From the cell containing the given text, extract its center point as [X, Y] coordinate. 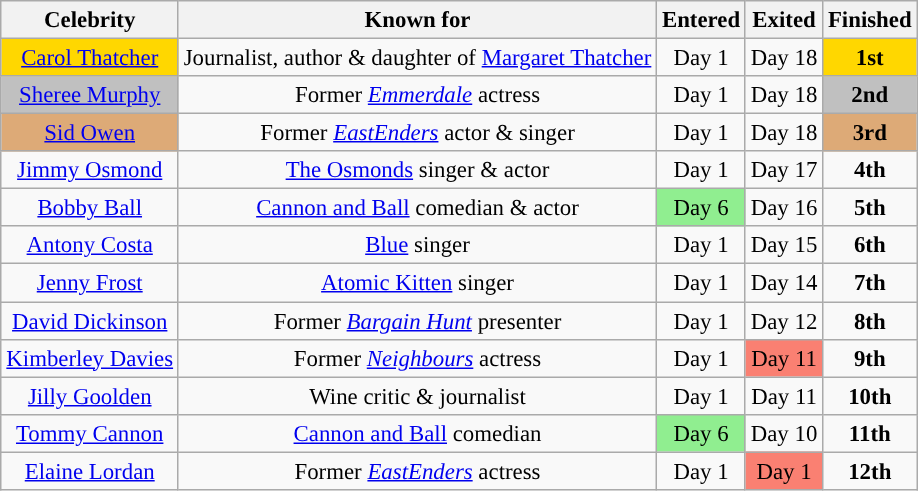
9th [870, 358]
Celebrity [90, 20]
Atomic Kitten singer [417, 283]
Jenny Frost [90, 283]
Sid Owen [90, 133]
Wine critic & journalist [417, 396]
2nd [870, 95]
Kimberley Davies [90, 358]
Exited [784, 20]
Entered [702, 20]
1st [870, 57]
8th [870, 321]
Tommy Cannon [90, 433]
The Osmonds singer & actor [417, 170]
Former EastEnders actress [417, 471]
Blue singer [417, 245]
3rd [870, 133]
10th [870, 396]
Day 16 [784, 208]
Cannon and Ball comedian & actor [417, 208]
4th [870, 170]
Bobby Ball [90, 208]
6th [870, 245]
Antony Costa [90, 245]
Day 17 [784, 170]
Cannon and Ball comedian [417, 433]
Former Bargain Hunt presenter [417, 321]
Journalist, author & daughter of Margaret Thatcher [417, 57]
Day 14 [784, 283]
Carol Thatcher [90, 57]
Day 12 [784, 321]
Finished [870, 20]
Former EastEnders actor & singer [417, 133]
Jimmy Osmond [90, 170]
11th [870, 433]
7th [870, 283]
Day 10 [784, 433]
Known for [417, 20]
Jilly Goolden [90, 396]
Elaine Lordan [90, 471]
5th [870, 208]
Former Neighbours actress [417, 358]
12th [870, 471]
Sheree Murphy [90, 95]
Former Emmerdale actress [417, 95]
Day 15 [784, 245]
David Dickinson [90, 321]
